Provide the [x, y] coordinate of the cell's center where the given text is located.  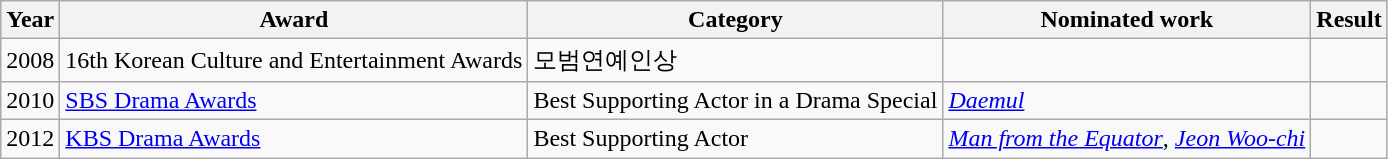
Year [30, 20]
Best Supporting Actor in a Drama Special [736, 100]
2008 [30, 60]
KBS Drama Awards [294, 138]
Category [736, 20]
Daemul [1127, 100]
2010 [30, 100]
16th Korean Culture and Entertainment Awards [294, 60]
Award [294, 20]
2012 [30, 138]
Nominated work [1127, 20]
모범연예인상 [736, 60]
Result [1349, 20]
SBS Drama Awards [294, 100]
Man from the Equator, Jeon Woo-chi [1127, 138]
Best Supporting Actor [736, 138]
